Capture the cell that displays the provided text and extract its [X, Y] central coordinate. 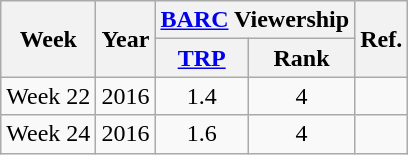
BARC Viewership [255, 20]
Rank [301, 58]
1.4 [202, 96]
Year [126, 39]
Week [48, 39]
TRP [202, 58]
Ref. [382, 39]
1.6 [202, 134]
Week 22 [48, 96]
Week 24 [48, 134]
